Locate the cell with the specified text and output its [X, Y] center coordinate. 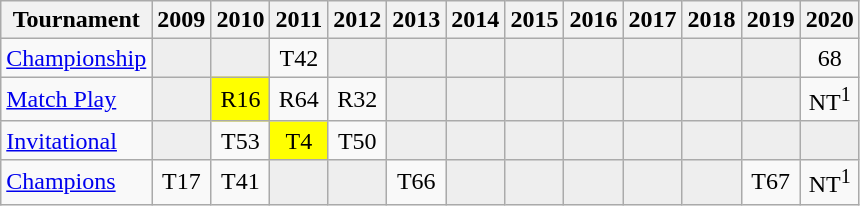
2010 [240, 20]
2015 [534, 20]
Invitational [76, 140]
R16 [240, 100]
T42 [299, 58]
2014 [476, 20]
T66 [416, 182]
2013 [416, 20]
T17 [182, 182]
2011 [299, 20]
T53 [240, 140]
Champions [76, 182]
2012 [358, 20]
2009 [182, 20]
2016 [594, 20]
R64 [299, 100]
2019 [770, 20]
Championship [76, 58]
2018 [712, 20]
2017 [652, 20]
Tournament [76, 20]
T4 [299, 140]
R32 [358, 100]
T50 [358, 140]
Match Play [76, 100]
T67 [770, 182]
2020 [830, 20]
T41 [240, 182]
68 [830, 58]
